Determine the (x, y) coordinate at the center of the cell enclosing the given text.  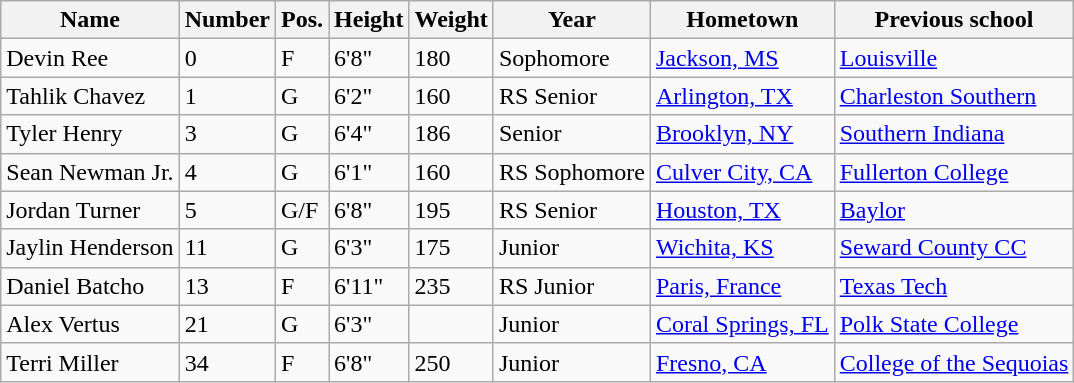
College of the Sequoias (954, 362)
Charleston Southern (954, 96)
Sophomore (572, 58)
34 (227, 362)
Houston, TX (742, 210)
186 (451, 134)
6'2" (369, 96)
Baylor (954, 210)
Devin Ree (90, 58)
Tyler Henry (90, 134)
Senior (572, 134)
Brooklyn, NY (742, 134)
Wichita, KS (742, 248)
Jordan Turner (90, 210)
Culver City, CA (742, 172)
4 (227, 172)
21 (227, 324)
13 (227, 286)
Jaylin Henderson (90, 248)
Weight (451, 20)
Southern Indiana (954, 134)
Fresno, CA (742, 362)
175 (451, 248)
1 (227, 96)
6'11" (369, 286)
Hometown (742, 20)
Year (572, 20)
Terri Miller (90, 362)
Jackson, MS (742, 58)
Seward County CC (954, 248)
0 (227, 58)
Coral Springs, FL (742, 324)
6'1" (369, 172)
Alex Vertus (90, 324)
250 (451, 362)
Paris, France (742, 286)
Louisville (954, 58)
Height (369, 20)
Texas Tech (954, 286)
235 (451, 286)
Arlington, TX (742, 96)
195 (451, 210)
RS Junior (572, 286)
RS Sophomore (572, 172)
Pos. (302, 20)
5 (227, 210)
Previous school (954, 20)
Daniel Batcho (90, 286)
Polk State College (954, 324)
G/F (302, 210)
180 (451, 58)
Tahlik Chavez (90, 96)
3 (227, 134)
Fullerton College (954, 172)
Name (90, 20)
11 (227, 248)
Sean Newman Jr. (90, 172)
6'4" (369, 134)
Number (227, 20)
